From the cell containing the given text, extract its center point as (x, y) coordinate. 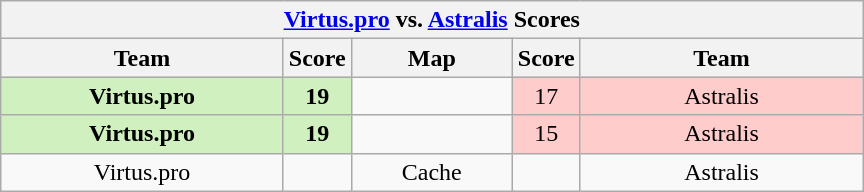
17 (546, 96)
Map (432, 58)
Cache (432, 172)
Virtus.pro vs. Astralis Scores (432, 20)
15 (546, 134)
